Detect which cell encompasses the target text, then output its (x, y) center coordinate. 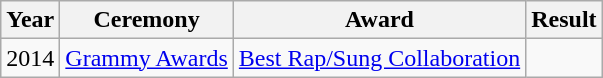
Ceremony (147, 20)
Result (564, 20)
Best Rap/Sung Collaboration (379, 58)
2014 (30, 58)
Year (30, 20)
Award (379, 20)
Grammy Awards (147, 58)
